Find where the given text appears and provide that cell's center as [x, y] coordinate. 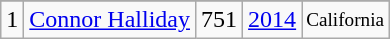
2014 [272, 20]
1 [12, 20]
751 [220, 20]
Connor Halliday [110, 20]
California [346, 20]
